Locate the cell with the specified text and output its [X, Y] center coordinate. 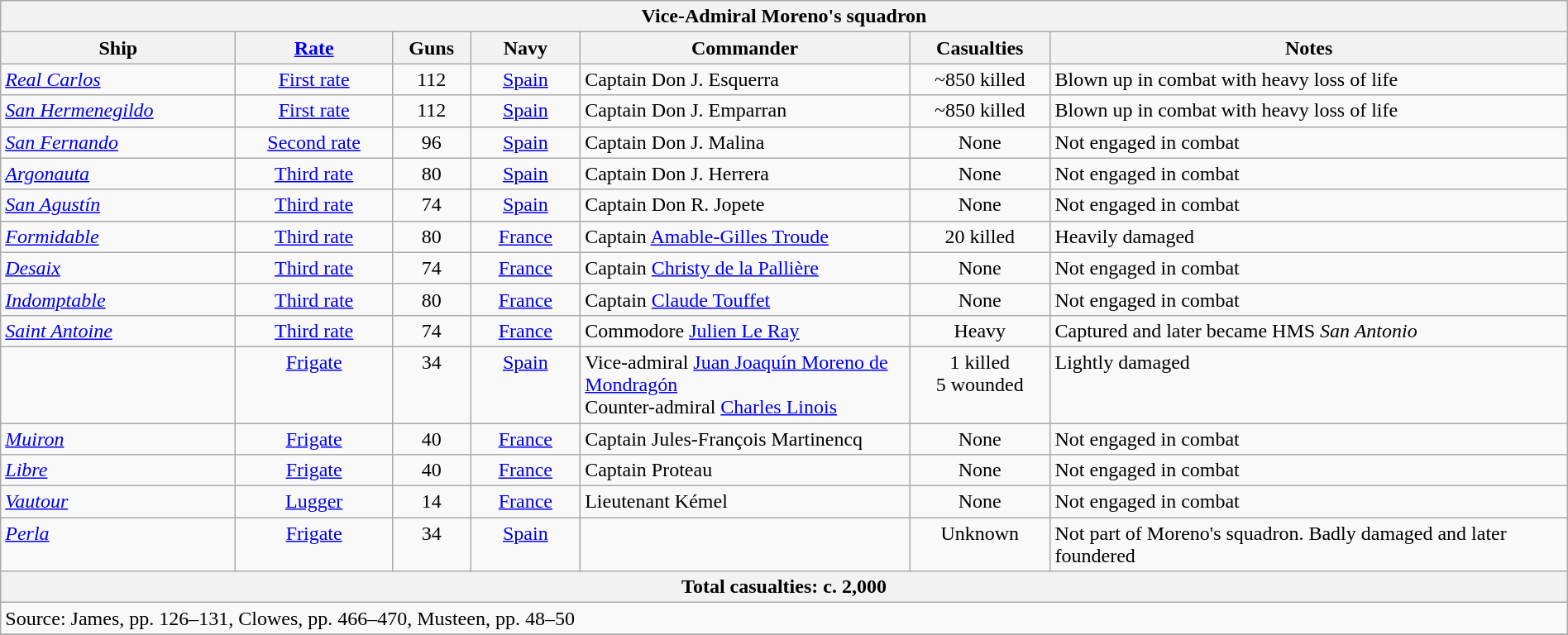
Real Carlos [118, 79]
Commodore Julien Le Ray [745, 331]
Heavy [980, 331]
Unknown [980, 544]
Desaix [118, 268]
20 killed [980, 236]
Formidable [118, 236]
Vice-admiral Juan Joaquín Moreno de MondragónCounter-admiral Charles Linois [745, 384]
Captain Amable-Gilles Troude [745, 236]
Lugger [314, 502]
14 [432, 502]
San Fernando [118, 142]
Source: James, pp. 126–131, Clowes, pp. 466–470, Musteen, pp. 48–50 [784, 618]
Captured and later became HMS San Antonio [1308, 331]
Commander [745, 48]
Saint Antoine [118, 331]
Captain Christy de la Pallière [745, 268]
Guns [432, 48]
San Hermenegildo [118, 111]
Captain Don J. Herrera [745, 174]
Captain Claude Touffet [745, 299]
Ship [118, 48]
Captain Don R. Jopete [745, 205]
Vautour [118, 502]
Heavily damaged [1308, 236]
Navy [526, 48]
Captain Jules-François Martinencq [745, 439]
Perla [118, 544]
San Agustín [118, 205]
Casualties [980, 48]
96 [432, 142]
Lieutenant Kémel [745, 502]
1 killed5 wounded [980, 384]
Not part of Moreno's squadron. Badly damaged and later foundered [1308, 544]
Second rate [314, 142]
Captain Don J. Esquerra [745, 79]
Argonauta [118, 174]
Captain Proteau [745, 470]
Rate [314, 48]
Lightly damaged [1308, 384]
Total casualties: c. 2,000 [784, 587]
Libre [118, 470]
Captain Don J. Malina [745, 142]
Notes [1308, 48]
Captain Don J. Emparran [745, 111]
Indomptable [118, 299]
Muiron [118, 439]
Vice-Admiral Moreno's squadron [784, 17]
